For the text-containing cell, return its midpoint in [x, y] coordinate format. 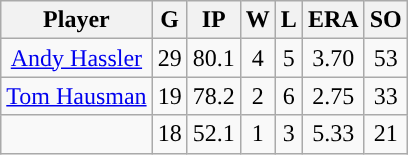
ERA [333, 20]
3 [288, 134]
52.1 [214, 134]
53 [386, 58]
2 [258, 96]
6 [288, 96]
Player [76, 20]
IP [214, 20]
W [258, 20]
Andy Hassler [76, 58]
G [170, 20]
L [288, 20]
80.1 [214, 58]
SO [386, 20]
21 [386, 134]
18 [170, 134]
33 [386, 96]
19 [170, 96]
29 [170, 58]
1 [258, 134]
5.33 [333, 134]
5 [288, 58]
4 [258, 58]
2.75 [333, 96]
Tom Hausman [76, 96]
78.2 [214, 96]
3.70 [333, 58]
